Return the (x, y) coordinate for the center point of the cell that contains the specified text.  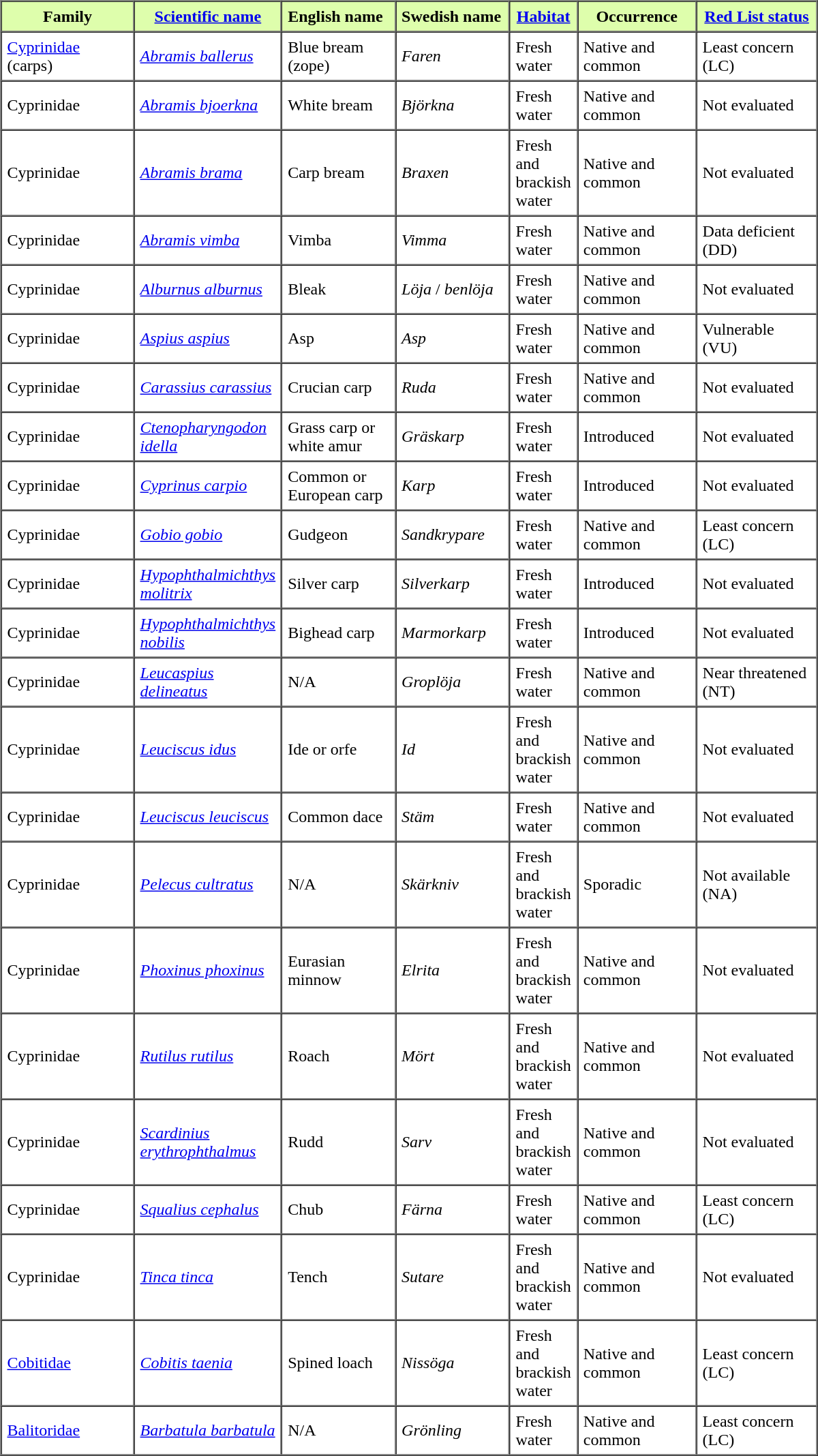
Bleak (338, 289)
Karp (453, 485)
Vulnerable (VU) (757, 338)
Roach (338, 1056)
Swedish name (453, 16)
Not available (NA) (757, 884)
Tench (338, 1277)
Faren (453, 56)
Common or European carp (338, 485)
Abramis brama (209, 172)
Färna (453, 1209)
Ide or orfe (338, 749)
Marmorkarp (453, 633)
Tinca tinca (209, 1277)
Ruda (453, 387)
Leuciscus idus (209, 749)
Mört (453, 1056)
Occurrence (637, 16)
Skärkniv (453, 884)
Leucaspius delineatus (209, 682)
Alburnus alburnus (209, 289)
Bighead carp (338, 633)
Hypophthalmichthys nobilis (209, 633)
Sarv (453, 1142)
Family (68, 16)
Cobitidae (68, 1363)
Rutilus rutilus (209, 1056)
Silver carp (338, 583)
Blue bream (zope) (338, 56)
Data deficient (DD) (757, 240)
Chub (338, 1209)
Cyprinidae (carps) (68, 56)
Sporadic (637, 884)
Scientific name (209, 16)
Carp bream (338, 172)
Cobitis taenia (209, 1363)
Groplöja (453, 682)
Rudd (338, 1142)
Grass carp or white amur (338, 436)
Gudgeon (338, 534)
Braxen (453, 172)
Phoxinus phoxinus (209, 970)
Barbatula barbatula (209, 1430)
Near threatened (NT) (757, 682)
Vimba (338, 240)
Scardinius erythrophthalmus (209, 1142)
Red List status (757, 16)
Eurasian minnow (338, 970)
Balitoridae (68, 1430)
Ctenopharyngodon idella (209, 436)
Id (453, 749)
Stäm (453, 817)
Pelecus cultratus (209, 884)
Aspius aspius (209, 338)
White bream (338, 105)
Cyprinus carpio (209, 485)
Carassius carassius (209, 387)
Grönling (453, 1430)
Gräskarp (453, 436)
Gobio gobio (209, 534)
Abramis vimba (209, 240)
Hypophthalmichthys molitrix (209, 583)
Habitat (544, 16)
Vimma (453, 240)
Sutare (453, 1277)
English name (338, 16)
Squalius cephalus (209, 1209)
Elrita (453, 970)
Björkna (453, 105)
Leuciscus leuciscus (209, 817)
Abramis ballerus (209, 56)
Löja / benlöja (453, 289)
Nissöga (453, 1363)
Abramis bjoerkna (209, 105)
Sandkrypare (453, 534)
Spined loach (338, 1363)
Crucian carp (338, 387)
Common dace (338, 817)
Silverkarp (453, 583)
